Extract the (X, Y) coordinate from the center of the cell holding the provided text.  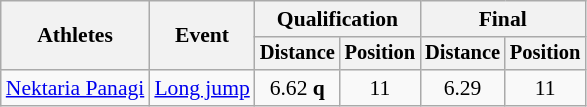
6.62 q (298, 88)
Long jump (202, 88)
Nektaria Panagi (76, 88)
Qualification (338, 19)
Event (202, 36)
Final (502, 19)
Athletes (76, 36)
6.29 (462, 88)
